For the text-containing cell, return its midpoint in (x, y) coordinate format. 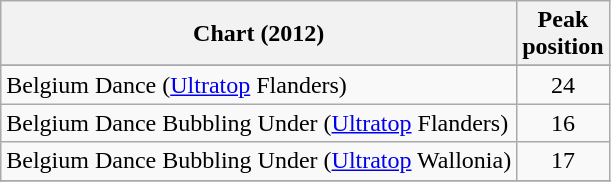
Chart (2012) (259, 34)
Belgium Dance Bubbling Under (Ultratop Wallonia) (259, 161)
Belgium Dance (Ultratop Flanders) (259, 85)
17 (563, 161)
24 (563, 85)
Peakposition (563, 34)
Belgium Dance Bubbling Under (Ultratop Flanders) (259, 123)
16 (563, 123)
